Provide the (x, y) coordinate of the cell's center where the given text is located.  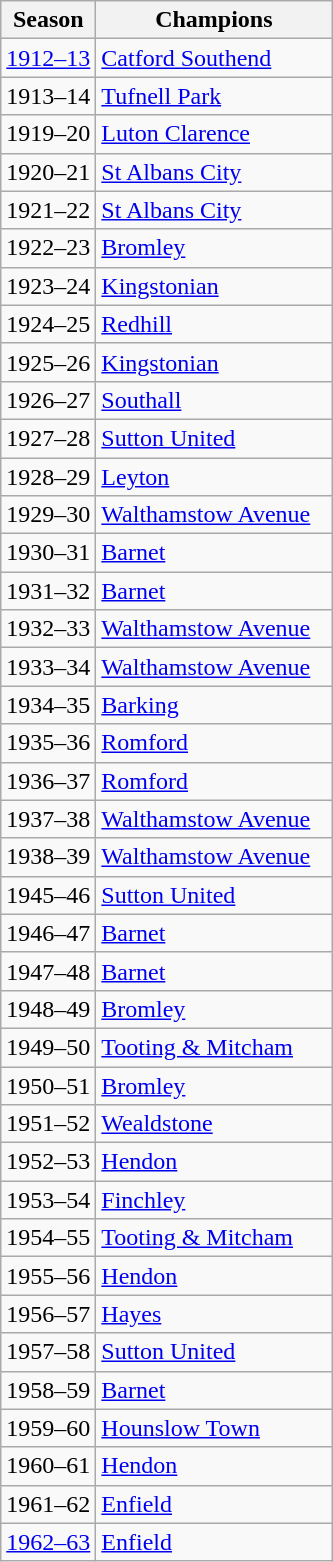
1956–57 (48, 1314)
1949–50 (48, 1047)
Barking (214, 705)
1925–26 (48, 362)
Hounslow Town (214, 1428)
1924–25 (48, 324)
1927–28 (48, 438)
1947–48 (48, 971)
1923–24 (48, 286)
Catford Southend (214, 58)
1919–20 (48, 134)
Wealdstone (214, 1124)
1937–38 (48, 819)
Leyton (214, 477)
1912–13 (48, 58)
1958–59 (48, 1390)
1913–14 (48, 96)
1935–36 (48, 743)
1934–35 (48, 705)
1952–53 (48, 1162)
1929–30 (48, 515)
Finchley (214, 1200)
1962–63 (48, 1542)
Season (48, 20)
Redhill (214, 324)
1961–62 (48, 1504)
1936–37 (48, 781)
1928–29 (48, 477)
1954–55 (48, 1238)
1932–33 (48, 629)
1951–52 (48, 1124)
1931–32 (48, 591)
1945–46 (48, 895)
1930–31 (48, 553)
Luton Clarence (214, 134)
1933–34 (48, 667)
1948–49 (48, 1009)
1953–54 (48, 1200)
Hayes (214, 1314)
1921–22 (48, 210)
1957–58 (48, 1352)
1920–21 (48, 172)
Champions (214, 20)
1922–23 (48, 248)
Tufnell Park (214, 96)
Southall (214, 400)
1960–61 (48, 1466)
1959–60 (48, 1428)
1938–39 (48, 857)
1955–56 (48, 1276)
1946–47 (48, 933)
1926–27 (48, 400)
1950–51 (48, 1085)
